Search for the cell housing the specified text and yield its [x, y] center coordinate. 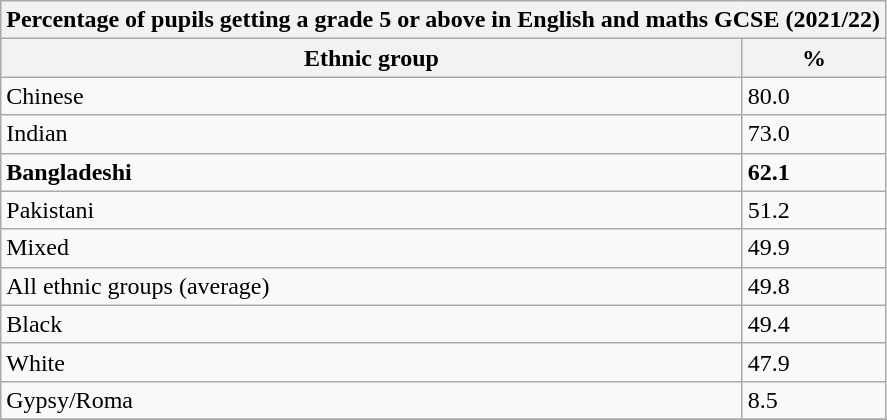
8.5 [814, 400]
80.0 [814, 96]
Bangladeshi [372, 172]
Percentage of pupils getting a grade 5 or above in English and maths GCSE (2021/22) [444, 20]
% [814, 58]
Black [372, 324]
White [372, 362]
Ethnic group [372, 58]
Pakistani [372, 210]
49.9 [814, 248]
73.0 [814, 134]
62.1 [814, 172]
Gypsy/Roma [372, 400]
Chinese [372, 96]
49.8 [814, 286]
All ethnic groups (average) [372, 286]
Indian [372, 134]
51.2 [814, 210]
Mixed [372, 248]
47.9 [814, 362]
49.4 [814, 324]
